Pinpoint the cell where the given text exists, returning its (X, Y) midpoint coordinate. 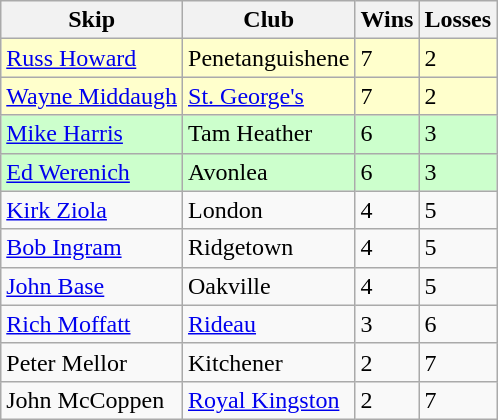
Avonlea (269, 172)
Tam Heather (269, 134)
Bob Ingram (92, 248)
Kirk Ziola (92, 210)
Kitchener (269, 362)
John McCoppen (92, 400)
Losses (458, 20)
Wins (387, 20)
Club (269, 20)
John Base (92, 286)
Mike Harris (92, 134)
Russ Howard (92, 58)
Ed Werenich (92, 172)
Skip (92, 20)
St. George's (269, 96)
Peter Mellor (92, 362)
Rideau (269, 324)
London (269, 210)
Royal Kingston (269, 400)
Wayne Middaugh (92, 96)
Rich Moffatt (92, 324)
Penetanguishene (269, 58)
Ridgetown (269, 248)
Oakville (269, 286)
